Determine the (X, Y) coordinate at the center of the cell enclosing the given text.  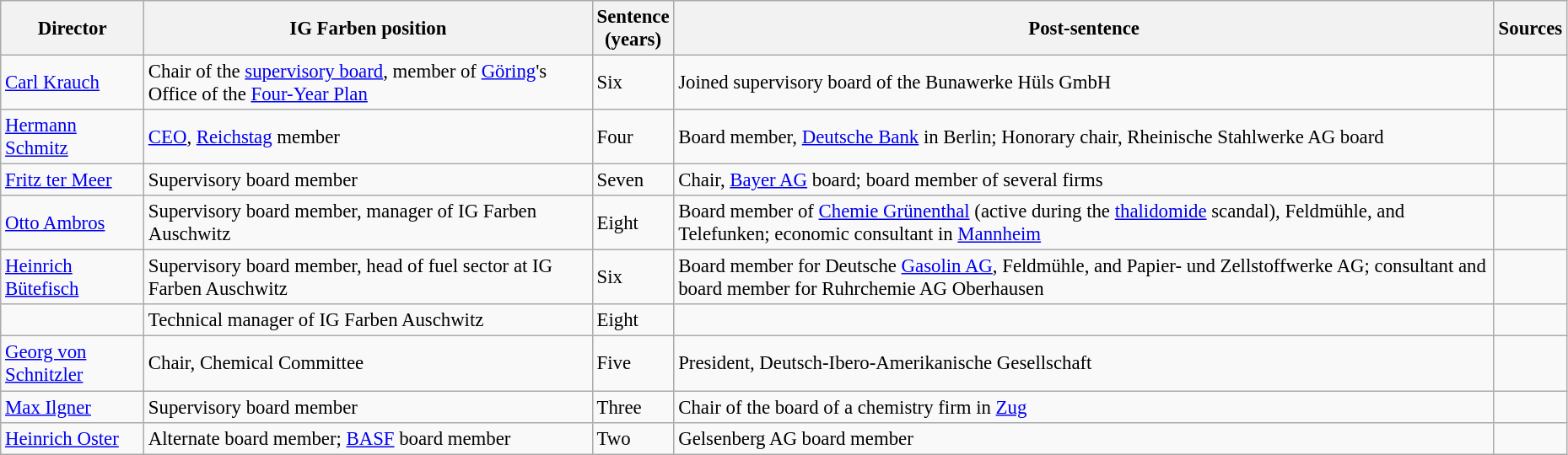
Director (73, 29)
Chair of the supervisory board, member of Göring's Office of the Four-Year Plan (369, 83)
Seven (633, 180)
Two (633, 438)
CEO, Reichstag member (369, 136)
Fritz ter Meer (73, 180)
Chair, Chemical Committee (369, 364)
Joined supervisory board of the Bunawerke Hüls GmbH (1084, 83)
Heinrich Bütefisch (73, 278)
Chair of the board of a chemistry firm in Zug (1084, 407)
Technical manager of IG Farben Auschwitz (369, 321)
Chair, Bayer AG board; board member of several firms (1084, 180)
Board member for Deutsche Gasolin AG, Feldmühle, and Papier- und Zellstoffwerke AG; consultant and board member for Ruhrchemie AG Oberhausen (1084, 278)
Alternate board member; BASF board member (369, 438)
Sentence(years) (633, 29)
Three (633, 407)
Gelsenberg AG board member (1084, 438)
President, Deutsch-Ibero-Amerikanische Gesellschaft (1084, 364)
Board member, Deutsche Bank in Berlin; Honorary chair, Rheinische Stahlwerke AG board (1084, 136)
Board member of Chemie Grünenthal (active during the thalidomide scandal), Feldmühle, and Telefunken; economic consultant in Mannheim (1084, 222)
Sources (1530, 29)
Hermann Schmitz (73, 136)
Supervisory board member, head of fuel sector at IG Farben Auschwitz (369, 278)
IG Farben position (369, 29)
Georg von Schnitzler (73, 364)
Post-sentence (1084, 29)
Max Ilgner (73, 407)
Four (633, 136)
Otto Ambros (73, 222)
Heinrich Oster (73, 438)
Five (633, 364)
Carl Krauch (73, 83)
Supervisory board member, manager of IG Farben Auschwitz (369, 222)
